Extract the [x, y] coordinate from the center of the cell holding the provided text.  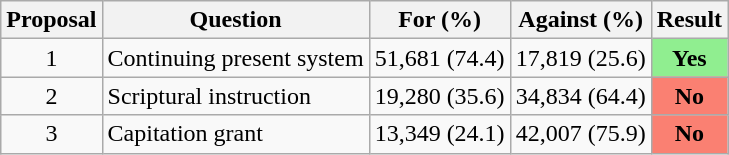
42,007 (75.9) [580, 134]
Yes [689, 58]
13,349 (24.1) [440, 134]
51,681 (74.4) [440, 58]
1 [52, 58]
2 [52, 96]
Question [236, 20]
For (%) [440, 20]
Result [689, 20]
Proposal [52, 20]
19,280 (35.6) [440, 96]
Continuing present system [236, 58]
Capitation grant [236, 134]
3 [52, 134]
Scriptural instruction [236, 96]
34,834 (64.4) [580, 96]
Against (%) [580, 20]
17,819 (25.6) [580, 58]
